Return (X, Y) of the center of cell containing provided text 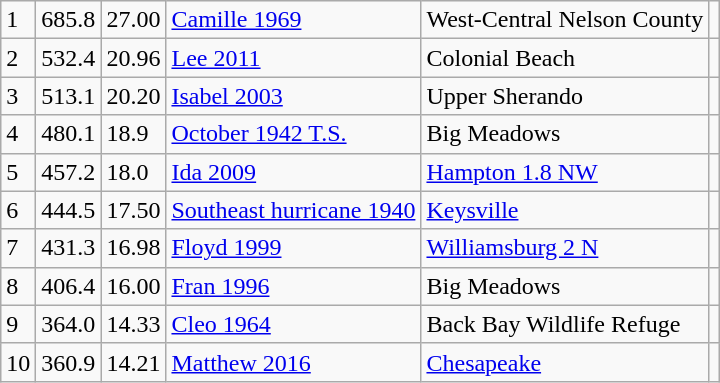
14.33 (134, 324)
10 (18, 362)
Fran 1996 (294, 286)
Hampton 1.8 NW (565, 172)
20.20 (134, 96)
Isabel 2003 (294, 96)
431.3 (68, 248)
1 (18, 20)
Floyd 1999 (294, 248)
Keysville (565, 210)
18.0 (134, 172)
5 (18, 172)
Southeast hurricane 1940 (294, 210)
Lee 2011 (294, 58)
364.0 (68, 324)
457.2 (68, 172)
16.00 (134, 286)
685.8 (68, 20)
Matthew 2016 (294, 362)
27.00 (134, 20)
Back Bay Wildlife Refuge (565, 324)
Williamsburg 2 N (565, 248)
2 (18, 58)
532.4 (68, 58)
6 (18, 210)
513.1 (68, 96)
360.9 (68, 362)
October 1942 T.S. (294, 134)
3 (18, 96)
Ida 2009 (294, 172)
Colonial Beach (565, 58)
16.98 (134, 248)
17.50 (134, 210)
20.96 (134, 58)
406.4 (68, 286)
14.21 (134, 362)
8 (18, 286)
444.5 (68, 210)
4 (18, 134)
West-Central Nelson County (565, 20)
Upper Sherando (565, 96)
Chesapeake (565, 362)
Cleo 1964 (294, 324)
480.1 (68, 134)
9 (18, 324)
18.9 (134, 134)
7 (18, 248)
Camille 1969 (294, 20)
